Detect which cell encompasses the target text, then output its (x, y) center coordinate. 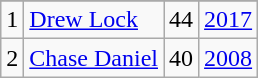
2 (12, 58)
Chase Daniel (94, 58)
Drew Lock (94, 20)
40 (182, 58)
2017 (228, 20)
1 (12, 20)
2008 (228, 58)
44 (182, 20)
